Return (X, Y) of the center of cell containing provided text 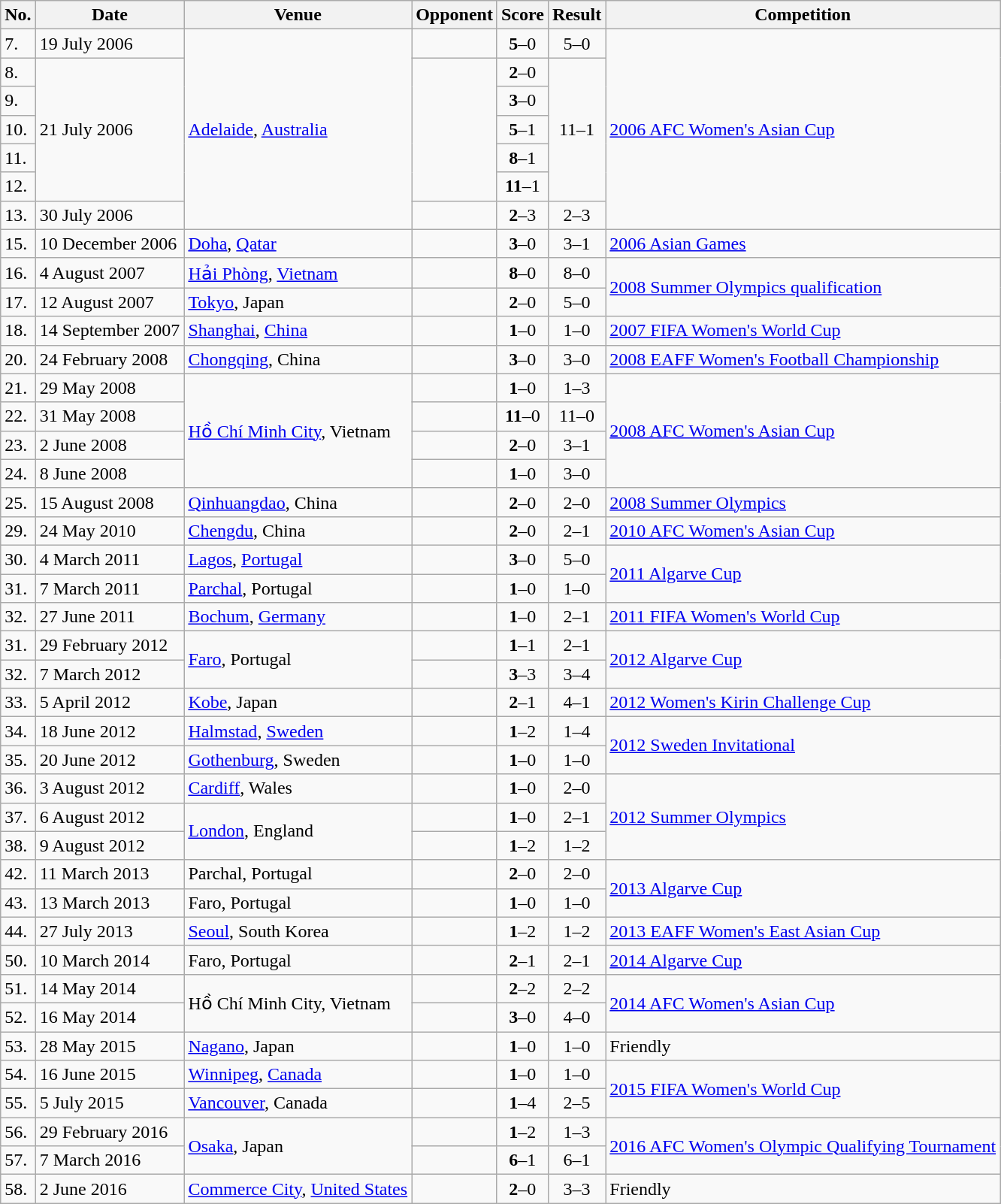
34. (18, 731)
22. (18, 416)
23. (18, 445)
Commerce City, United States (298, 1189)
16. (18, 273)
53. (18, 1045)
Chongqing, China (298, 359)
14 May 2014 (110, 988)
Qinhuangdao, China (298, 502)
2008 AFC Women's Asian Cup (803, 431)
15. (18, 244)
3–4 (576, 674)
7 March 2011 (110, 588)
Kobe, Japan (298, 703)
10 March 2014 (110, 960)
11. (18, 158)
50. (18, 960)
35. (18, 760)
57. (18, 1160)
2011 FIFA Women's World Cup (803, 617)
2012 Algarve Cup (803, 660)
Cardiff, Wales (298, 788)
20. (18, 359)
33. (18, 703)
29 May 2008 (110, 388)
6 August 2012 (110, 817)
7 March 2012 (110, 674)
42. (18, 874)
29 February 2012 (110, 646)
5 April 2012 (110, 703)
10. (18, 129)
18 June 2012 (110, 731)
2 June 2016 (110, 1189)
1–1 (522, 646)
Hải Phòng, Vietnam (298, 273)
16 June 2015 (110, 1075)
2016 AFC Women's Olympic Qualifying Tournament (803, 1146)
21 July 2006 (110, 129)
20 June 2012 (110, 760)
4 August 2007 (110, 273)
2011 Algarve Cup (803, 573)
55. (18, 1103)
2014 AFC Women's Asian Cup (803, 1003)
2008 EAFF Women's Football Championship (803, 359)
Gothenburg, Sweden (298, 760)
12. (18, 186)
Doha, Qatar (298, 244)
2006 Asian Games (803, 244)
Lagos, Portugal (298, 559)
54. (18, 1075)
2013 EAFF Women's East Asian Cup (803, 931)
2–5 (576, 1103)
56. (18, 1132)
Halmstad, Sweden (298, 731)
2007 FIFA Women's World Cup (803, 331)
Opponent (455, 15)
3 August 2012 (110, 788)
27 June 2011 (110, 617)
Seoul, South Korea (298, 931)
9 August 2012 (110, 846)
8–1 (522, 158)
16 May 2014 (110, 1017)
Result (576, 15)
Nagano, Japan (298, 1045)
4–0 (576, 1017)
12 August 2007 (110, 302)
4–1 (576, 703)
2008 Summer Olympics qualification (803, 287)
2012 Women's Kirin Challenge Cup (803, 703)
No. (18, 15)
Vancouver, Canada (298, 1103)
44. (18, 931)
2015 FIFA Women's World Cup (803, 1089)
43. (18, 903)
5–1 (522, 129)
Adelaide, Australia (298, 129)
7 March 2016 (110, 1160)
2010 AFC Women's Asian Cup (803, 531)
4 March 2011 (110, 559)
Score (522, 15)
8. (18, 72)
30 July 2006 (110, 215)
51. (18, 988)
37. (18, 817)
Date (110, 15)
14 September 2007 (110, 331)
24. (18, 473)
2 June 2008 (110, 445)
18. (18, 331)
8 June 2008 (110, 473)
Venue (298, 15)
29 February 2016 (110, 1132)
11 March 2013 (110, 874)
2014 Algarve Cup (803, 960)
2012 Sweden Invitational (803, 746)
29. (18, 531)
Shanghai, China (298, 331)
2006 AFC Women's Asian Cup (803, 129)
25. (18, 502)
13 March 2013 (110, 903)
52. (18, 1017)
Chengdu, China (298, 531)
36. (18, 788)
13. (18, 215)
Competition (803, 15)
10 December 2006 (110, 244)
17. (18, 302)
21. (18, 388)
15 August 2008 (110, 502)
28 May 2015 (110, 1045)
2013 Algarve Cup (803, 888)
19 July 2006 (110, 44)
Tokyo, Japan (298, 302)
5 July 2015 (110, 1103)
Bochum, Germany (298, 617)
24 February 2008 (110, 359)
58. (18, 1189)
Winnipeg, Canada (298, 1075)
London, England (298, 831)
2012 Summer Olympics (803, 817)
24 May 2010 (110, 531)
2008 Summer Olympics (803, 502)
31 May 2008 (110, 416)
7. (18, 44)
30. (18, 559)
Osaka, Japan (298, 1146)
38. (18, 846)
9. (18, 101)
27 July 2013 (110, 931)
